Capture the cell that displays the provided text and extract its (X, Y) central coordinate. 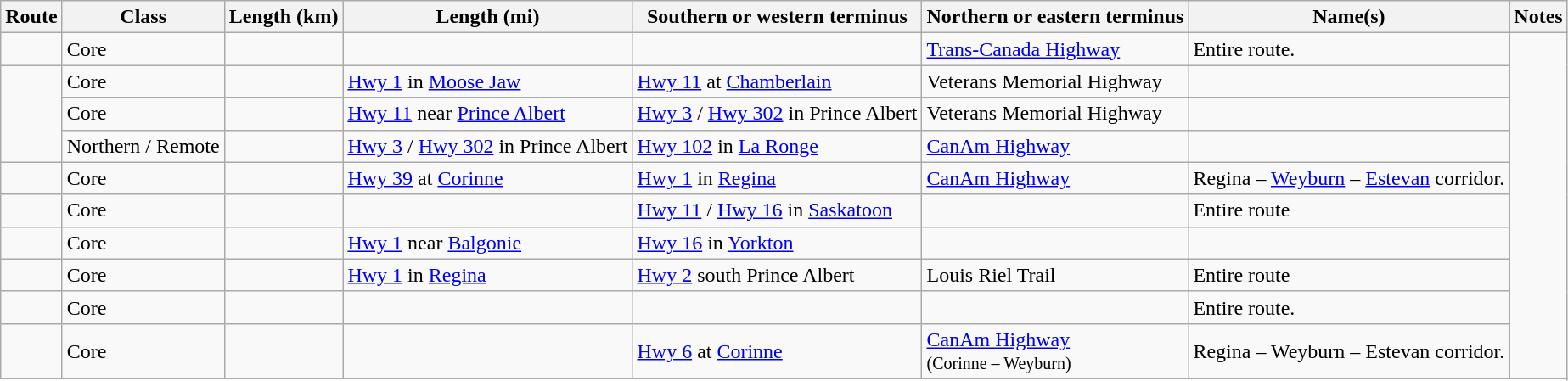
CanAm Highway(Corinne – Weyburn) (1055, 351)
Trans-Canada Highway (1055, 49)
Hwy 2 south Prince Albert (778, 275)
Hwy 11 at Chamberlain (778, 81)
Northern / Remote (143, 146)
Length (mi) (487, 17)
Southern or western terminus (778, 17)
Hwy 102 in La Ronge (778, 146)
Hwy 16 in Yorkton (778, 243)
Notes (1538, 17)
Length (km) (284, 17)
Hwy 1 in Moose Jaw (487, 81)
Hwy 6 at Corinne (778, 351)
Hwy 1 near Balgonie (487, 243)
Northern or eastern terminus (1055, 17)
Hwy 11 / Hwy 16 in Saskatoon (778, 210)
Hwy 39 at Corinne (487, 178)
Class (143, 17)
Name(s) (1349, 17)
Louis Riel Trail (1055, 275)
Route (31, 17)
Hwy 11 near Prince Albert (487, 114)
